Pinpoint the cell where the given text exists, returning its [X, Y] midpoint coordinate. 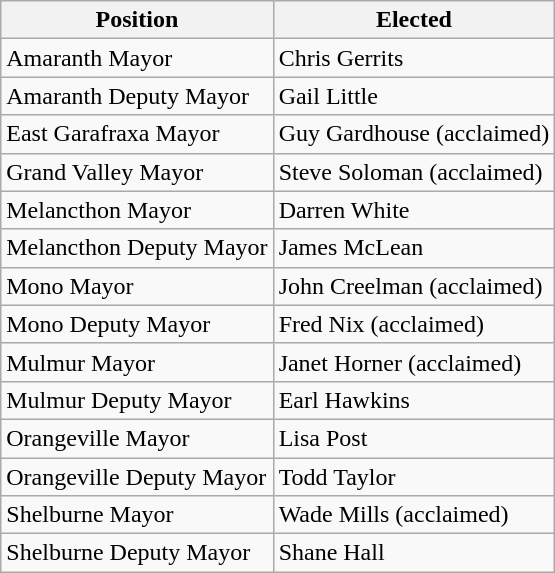
Chris Gerrits [414, 58]
Steve Soloman (acclaimed) [414, 172]
Lisa Post [414, 438]
Elected [414, 20]
Guy Gardhouse (acclaimed) [414, 134]
Earl Hawkins [414, 400]
Janet Horner (acclaimed) [414, 362]
Mulmur Mayor [137, 362]
Amaranth Deputy Mayor [137, 96]
Melancthon Mayor [137, 210]
Grand Valley Mayor [137, 172]
Amaranth Mayor [137, 58]
James McLean [414, 248]
Wade Mills (acclaimed) [414, 515]
Mulmur Deputy Mayor [137, 400]
Fred Nix (acclaimed) [414, 324]
Mono Deputy Mayor [137, 324]
Shelburne Mayor [137, 515]
Darren White [414, 210]
Position [137, 20]
Orangeville Deputy Mayor [137, 477]
Gail Little [414, 96]
Shane Hall [414, 553]
Melancthon Deputy Mayor [137, 248]
Orangeville Mayor [137, 438]
East Garafraxa Mayor [137, 134]
Shelburne Deputy Mayor [137, 553]
Todd Taylor [414, 477]
Mono Mayor [137, 286]
John Creelman (acclaimed) [414, 286]
